Scan for the cell matching the given text and deliver its [X, Y] coordinate at center. 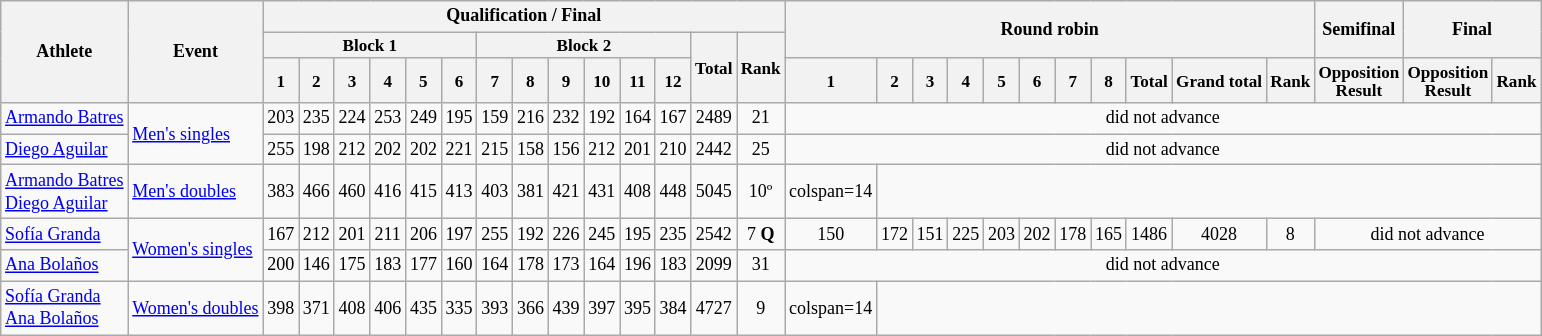
371 [317, 308]
Sofía GrandaAna Bolaños [64, 308]
151 [930, 234]
384 [673, 308]
221 [459, 150]
393 [495, 308]
403 [495, 192]
Men's singles [196, 134]
Men's doubles [196, 192]
366 [531, 308]
1486 [1149, 234]
335 [459, 308]
160 [459, 266]
200 [281, 266]
249 [424, 118]
406 [388, 308]
431 [602, 192]
197 [459, 234]
4727 [714, 308]
413 [459, 192]
Diego Aguilar [64, 150]
439 [566, 308]
435 [424, 308]
232 [566, 118]
172 [895, 234]
466 [317, 192]
224 [352, 118]
7 Q [761, 234]
215 [495, 150]
225 [966, 234]
175 [352, 266]
Block 1 [370, 45]
11 [638, 80]
415 [424, 192]
173 [566, 266]
2542 [714, 234]
211 [388, 234]
Ana Bolaños [64, 266]
383 [281, 192]
210 [673, 150]
156 [566, 150]
397 [602, 308]
Armando BatresDiego Aguilar [64, 192]
4028 [1219, 234]
25 [761, 150]
2489 [714, 118]
Sofía Granda [64, 234]
Round robin [1050, 30]
12 [673, 80]
Athlete [64, 52]
2099 [714, 266]
245 [602, 234]
Armando Batres [64, 118]
253 [388, 118]
31 [761, 266]
Qualification / Final [524, 16]
10 [602, 80]
10º [761, 192]
Grand total [1219, 80]
421 [566, 192]
Semifinal [1358, 30]
177 [424, 266]
21 [761, 118]
159 [495, 118]
395 [638, 308]
216 [531, 118]
150 [831, 234]
158 [531, 150]
146 [317, 266]
206 [424, 234]
5045 [714, 192]
Block 2 [584, 45]
381 [531, 192]
226 [566, 234]
448 [673, 192]
Event [196, 52]
Women's singles [196, 250]
Women's doubles [196, 308]
398 [281, 308]
196 [638, 266]
2442 [714, 150]
416 [388, 192]
165 [1109, 234]
460 [352, 192]
198 [317, 150]
Final [1472, 30]
